For the text-containing cell, return its midpoint in [X, Y] coordinate format. 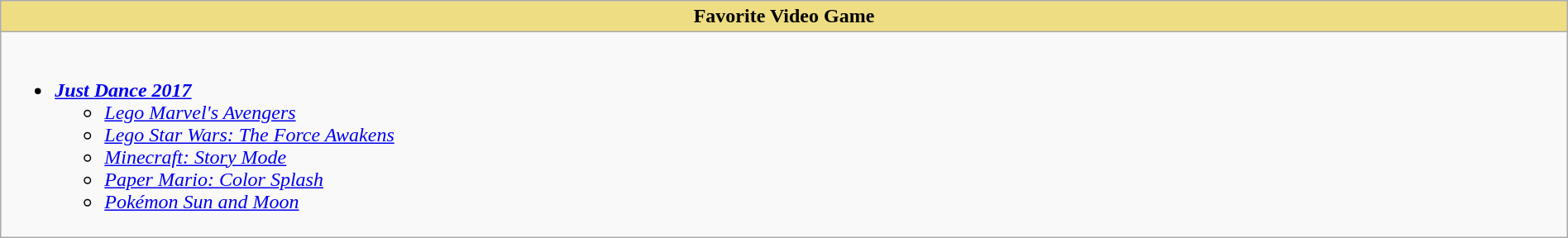
Just Dance 2017Lego Marvel's AvengersLego Star Wars: The Force AwakensMinecraft: Story ModePaper Mario: Color SplashPokémon Sun and Moon [784, 135]
Favorite Video Game [784, 17]
